Pinpoint the cell where the given text exists, returning its (x, y) midpoint coordinate. 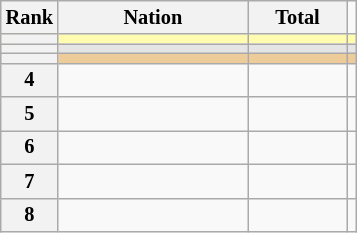
7 (30, 181)
Total (298, 17)
5 (30, 114)
Rank (30, 17)
8 (30, 215)
4 (30, 80)
6 (30, 147)
Nation (153, 17)
